Provide the [x, y] coordinate of the cell's center where the given text is located.  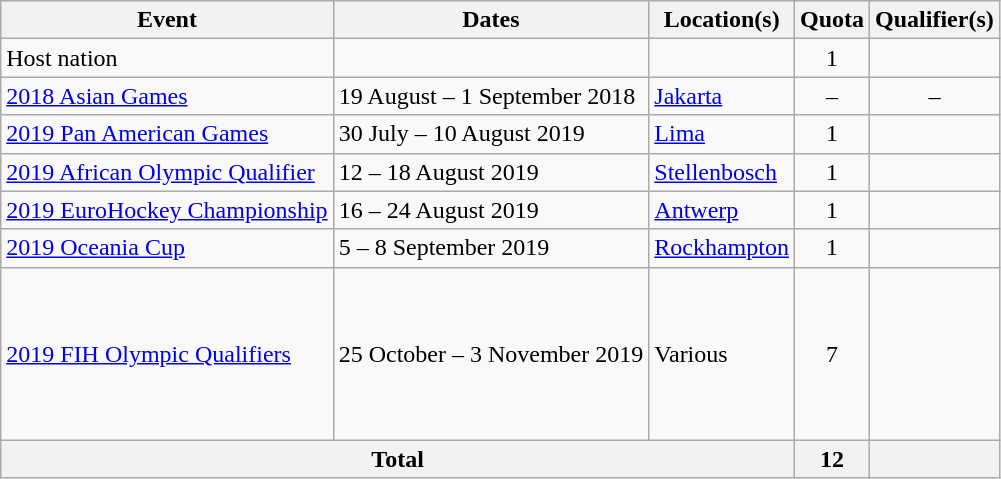
Dates [491, 20]
Quota [832, 20]
Event [167, 20]
Lima [722, 134]
Rockhampton [722, 248]
12 – 18 August 2019 [491, 172]
2018 Asian Games [167, 96]
Total [398, 459]
25 October – 3 November 2019 [491, 354]
Jakarta [722, 96]
2019 Pan American Games [167, 134]
Stellenbosch [722, 172]
Various [722, 354]
2019 African Olympic Qualifier [167, 172]
2019 FIH Olympic Qualifiers [167, 354]
19 August – 1 September 2018 [491, 96]
16 – 24 August 2019 [491, 210]
5 – 8 September 2019 [491, 248]
Host nation [167, 58]
Qualifier(s) [935, 20]
12 [832, 459]
7 [832, 354]
Location(s) [722, 20]
30 July – 10 August 2019 [491, 134]
2019 EuroHockey Championship [167, 210]
2019 Oceania Cup [167, 248]
Antwerp [722, 210]
